Find where the given text appears and provide that cell's center as (x, y) coordinate. 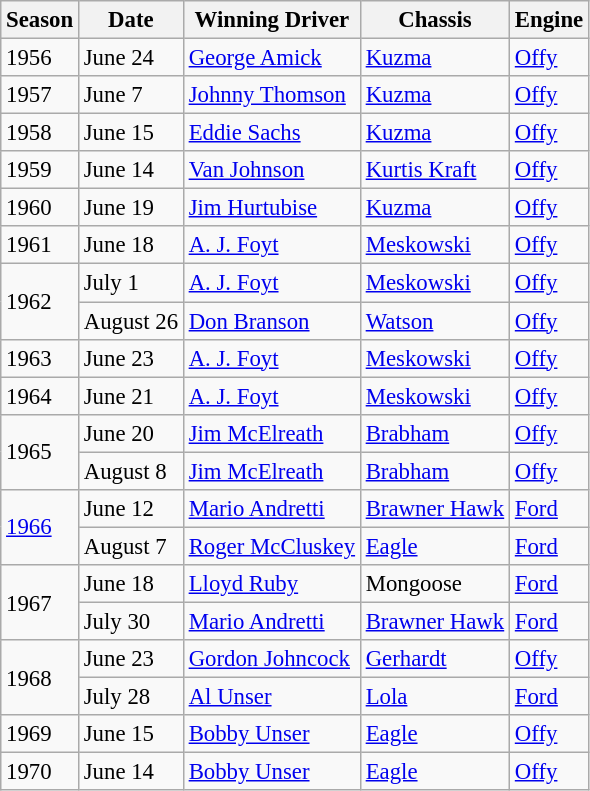
1965 (40, 452)
Jim Hurtubise (272, 208)
1963 (40, 358)
Watson (434, 321)
1969 (40, 734)
June 24 (130, 58)
August 7 (130, 546)
1956 (40, 58)
1960 (40, 208)
Date (130, 20)
Chassis (434, 20)
Al Unser (272, 697)
1970 (40, 772)
1964 (40, 396)
1961 (40, 245)
Kurtis Kraft (434, 170)
Johnny Thomson (272, 95)
Lola (434, 697)
1962 (40, 302)
June 12 (130, 509)
Van Johnson (272, 170)
1959 (40, 170)
August 26 (130, 321)
July 28 (130, 697)
1968 (40, 678)
Engine (550, 20)
Gordon Johncock (272, 659)
George Amick (272, 58)
Season (40, 20)
July 1 (130, 283)
Mongoose (434, 584)
1967 (40, 602)
June 20 (130, 433)
1957 (40, 95)
Roger McCluskey (272, 546)
July 30 (130, 621)
Eddie Sachs (272, 133)
1966 (40, 528)
Winning Driver (272, 20)
1958 (40, 133)
Gerhardt (434, 659)
June 19 (130, 208)
June 7 (130, 95)
Lloyd Ruby (272, 584)
June 21 (130, 396)
Don Branson (272, 321)
August 8 (130, 471)
